From the cell containing the given text, extract its center point as [x, y] coordinate. 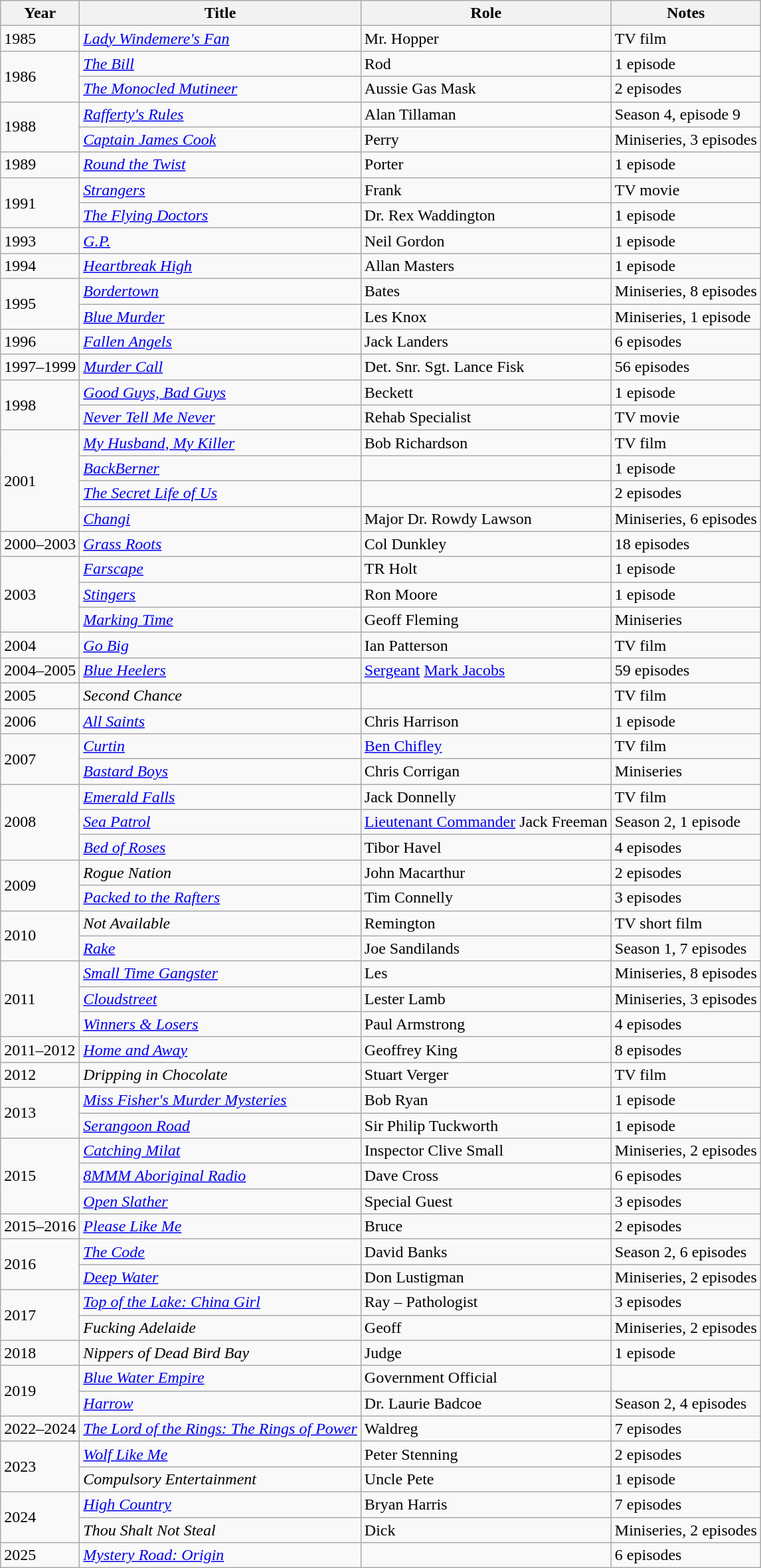
1985 [40, 39]
Chris Corrigan [486, 772]
Blue Murder [220, 317]
2013 [40, 1112]
2017 [40, 1315]
Farscape [220, 569]
Captain James Cook [220, 139]
2022–2024 [40, 1429]
TR Holt [486, 569]
56 episodes [685, 367]
The Bill [220, 64]
Miniseries, 6 episodes [685, 519]
Ian Patterson [486, 645]
Small Time Gangster [220, 974]
Winners & Losers [220, 1024]
2015–2016 [40, 1227]
2001 [40, 481]
2008 [40, 822]
Alan Tillaman [486, 114]
1993 [40, 240]
Thou Shalt Not Steal [220, 1529]
59 episodes [685, 670]
2011–2012 [40, 1049]
Bryan Harris [486, 1504]
Grass Roots [220, 544]
The Monocled Mutineer [220, 89]
All Saints [220, 721]
High Country [220, 1504]
Marking Time [220, 620]
2004 [40, 645]
2010 [40, 936]
2023 [40, 1466]
Major Dr. Rowdy Lawson [486, 519]
2006 [40, 721]
Mystery Road: Origin [220, 1555]
Season 2, 4 episodes [685, 1403]
Sea Patrol [220, 822]
Inspector Clive Small [486, 1151]
Paul Armstrong [486, 1024]
Chris Harrison [486, 721]
Dick [486, 1529]
Uncle Pete [486, 1479]
Catching Milat [220, 1151]
Tim Connelly [486, 898]
Compulsory Entertainment [220, 1479]
2005 [40, 695]
Lester Lamb [486, 999]
2007 [40, 759]
2009 [40, 885]
Dripping in Chocolate [220, 1075]
Changi [220, 519]
Serangoon Road [220, 1126]
8 episodes [685, 1049]
1989 [40, 165]
2019 [40, 1391]
Lieutenant Commander Jack Freeman [486, 822]
Waldreg [486, 1429]
Second Chance [220, 695]
Wolf Like Me [220, 1454]
Season 2, 1 episode [685, 822]
Rake [220, 948]
Stingers [220, 594]
Joe Sandilands [486, 948]
1996 [40, 342]
2000–2003 [40, 544]
Fucking Adelaide [220, 1328]
The Lord of the Rings: The Rings of Power [220, 1429]
Bed of Roses [220, 847]
1998 [40, 405]
Les [486, 974]
2004–2005 [40, 670]
1995 [40, 304]
1997–1999 [40, 367]
Rehab Specialist [486, 418]
Stuart Verger [486, 1075]
2012 [40, 1075]
Don Lustigman [486, 1277]
Peter Stenning [486, 1454]
Role [486, 13]
Geoff [486, 1328]
8MMM Aboriginal Radio [220, 1176]
Det. Snr. Sgt. Lance Fisk [486, 367]
Col Dunkley [486, 544]
Allan Masters [486, 266]
Emerald Falls [220, 797]
Murder Call [220, 367]
Bates [486, 291]
Bob Richardson [486, 443]
Season 1, 7 episodes [685, 948]
Blue Heelers [220, 670]
Title [220, 13]
Rafferty's Rules [220, 114]
John Macarthur [486, 873]
Not Available [220, 923]
Special Guest [486, 1201]
1994 [40, 266]
Les Knox [486, 317]
Neil Gordon [486, 240]
Government Official [486, 1378]
Never Tell Me Never [220, 418]
Jack Landers [486, 342]
Dr. Rex Waddington [486, 215]
David Banks [486, 1252]
Fallen Angels [220, 342]
2025 [40, 1555]
Bastard Boys [220, 772]
Heartbreak High [220, 266]
Sir Philip Tuckworth [486, 1126]
2015 [40, 1176]
2018 [40, 1353]
2016 [40, 1264]
Packed to the Rafters [220, 898]
Geoffrey King [486, 1049]
Remington [486, 923]
Round the Twist [220, 165]
Season 4, episode 9 [685, 114]
Rogue Nation [220, 873]
The Secret Life of Us [220, 493]
The Flying Doctors [220, 215]
1991 [40, 203]
Mr. Hopper [486, 39]
Dr. Laurie Badcoe [486, 1403]
Cloudstreet [220, 999]
Sergeant Mark Jacobs [486, 670]
G.P. [220, 240]
Porter [486, 165]
Season 2, 6 episodes [685, 1252]
Ray – Pathologist [486, 1302]
Tibor Havel [486, 847]
Dave Cross [486, 1176]
Rod [486, 64]
Nippers of Dead Bird Bay [220, 1353]
Please Like Me [220, 1227]
Miss Fisher's Murder Mysteries [220, 1100]
Bordertown [220, 291]
Lady Windemere's Fan [220, 39]
Deep Water [220, 1277]
Strangers [220, 190]
Harrow [220, 1403]
Miniseries, 1 episode [685, 317]
Good Guys, Bad Guys [220, 392]
1988 [40, 127]
Perry [486, 139]
Geoff Fleming [486, 620]
Jack Donnelly [486, 797]
TV short film [685, 923]
Open Slather [220, 1201]
The Code [220, 1252]
Year [40, 13]
Ron Moore [486, 594]
Aussie Gas Mask [486, 89]
Curtin [220, 746]
Notes [685, 13]
Home and Away [220, 1049]
18 episodes [685, 544]
Blue Water Empire [220, 1378]
Frank [486, 190]
Top of the Lake: China Girl [220, 1302]
BackBerner [220, 468]
Ben Chifley [486, 746]
2003 [40, 594]
Beckett [486, 392]
Go Big [220, 645]
My Husband, My Killer [220, 443]
Bruce [486, 1227]
Judge [486, 1353]
2011 [40, 999]
Bob Ryan [486, 1100]
1986 [40, 76]
2024 [40, 1517]
